Provide the (X, Y) coordinate of the cell's center where the given text is located.  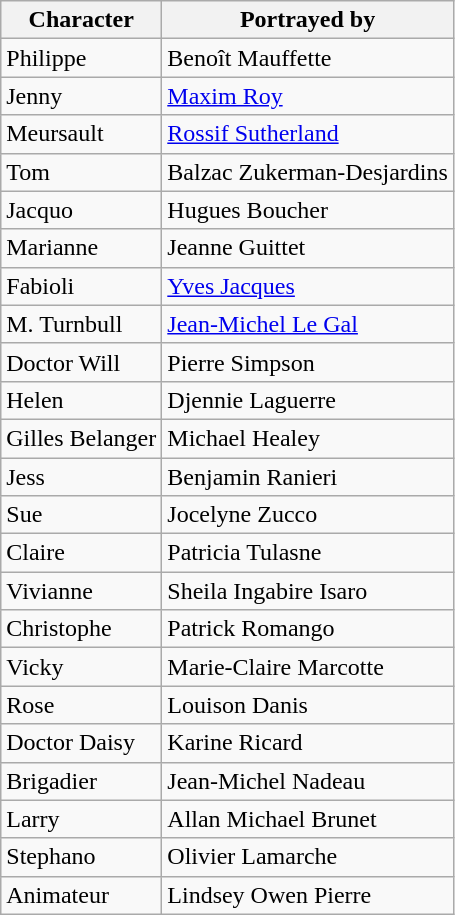
Michael Healey (308, 438)
Pierre Simpson (308, 362)
Animateur (82, 895)
Portrayed by (308, 20)
Gilles Belanger (82, 438)
Jean-Michel Nadeau (308, 781)
Helen (82, 400)
Allan Michael Brunet (308, 819)
Patrick Romango (308, 629)
Jocelyne Zucco (308, 515)
Sue (82, 515)
Benoît Mauffette (308, 58)
Rose (82, 705)
Meursault (82, 134)
Doctor Daisy (82, 743)
Vivianne (82, 591)
Sheila Ingabire Isaro (308, 591)
Patricia Tulasne (308, 553)
Jess (82, 477)
Lindsey Owen Pierre (308, 895)
Doctor Will (82, 362)
Marianne (82, 248)
Olivier Lamarche (308, 857)
Benjamin Ranieri (308, 477)
Balzac Zukerman-Desjardins (308, 172)
Philippe (82, 58)
Marie-Claire Marcotte (308, 667)
Louison Danis (308, 705)
Tom (82, 172)
Maxim Roy (308, 96)
Karine Ricard (308, 743)
Rossif Sutherland (308, 134)
Stephano (82, 857)
Fabioli (82, 286)
Vicky (82, 667)
M. Turnbull (82, 324)
Jenny (82, 96)
Yves Jacques (308, 286)
Claire (82, 553)
Character (82, 20)
Jeanne Guittet (308, 248)
Christophe (82, 629)
Brigadier (82, 781)
Hugues Boucher (308, 210)
Larry (82, 819)
Jacquo (82, 210)
Jean-Michel Le Gal (308, 324)
Djennie Laguerre (308, 400)
